Extract the (X, Y) coordinate from the center of the cell holding the provided text.  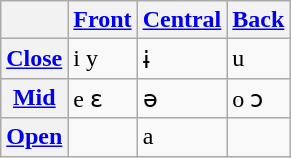
a (182, 137)
Mid (34, 98)
e ɛ (102, 98)
Open (34, 137)
Close (34, 59)
o ɔ (258, 98)
u (258, 59)
ə (182, 98)
Central (182, 20)
Back (258, 20)
i y (102, 59)
Front (102, 20)
ɨ (182, 59)
